Capture the cell that displays the provided text and extract its (x, y) central coordinate. 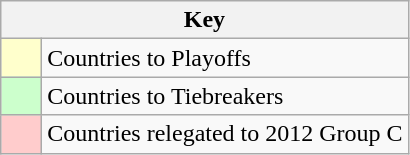
Countries relegated to 2012 Group C (225, 134)
Countries to Playoffs (225, 58)
Countries to Tiebreakers (225, 96)
Key (204, 20)
